Provide the [x, y] coordinate of the cell's center where the given text is located.  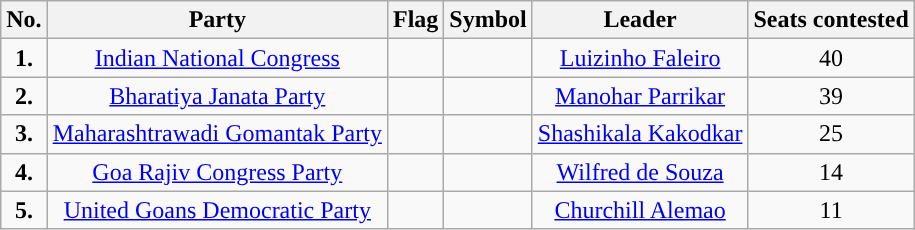
Flag [415, 20]
Luizinho Faleiro [640, 58]
1. [24, 58]
Goa Rajiv Congress Party [217, 172]
Symbol [488, 20]
United Goans Democratic Party [217, 210]
Wilfred de Souza [640, 172]
Bharatiya Janata Party [217, 96]
11 [831, 210]
40 [831, 58]
Seats contested [831, 20]
14 [831, 172]
Shashikala Kakodkar [640, 134]
5. [24, 210]
Leader [640, 20]
2. [24, 96]
39 [831, 96]
Maharashtrawadi Gomantak Party [217, 134]
No. [24, 20]
Party [217, 20]
4. [24, 172]
25 [831, 134]
3. [24, 134]
Churchill Alemao [640, 210]
Manohar Parrikar [640, 96]
Indian National Congress [217, 58]
